Capture the cell that displays the provided text and extract its (x, y) central coordinate. 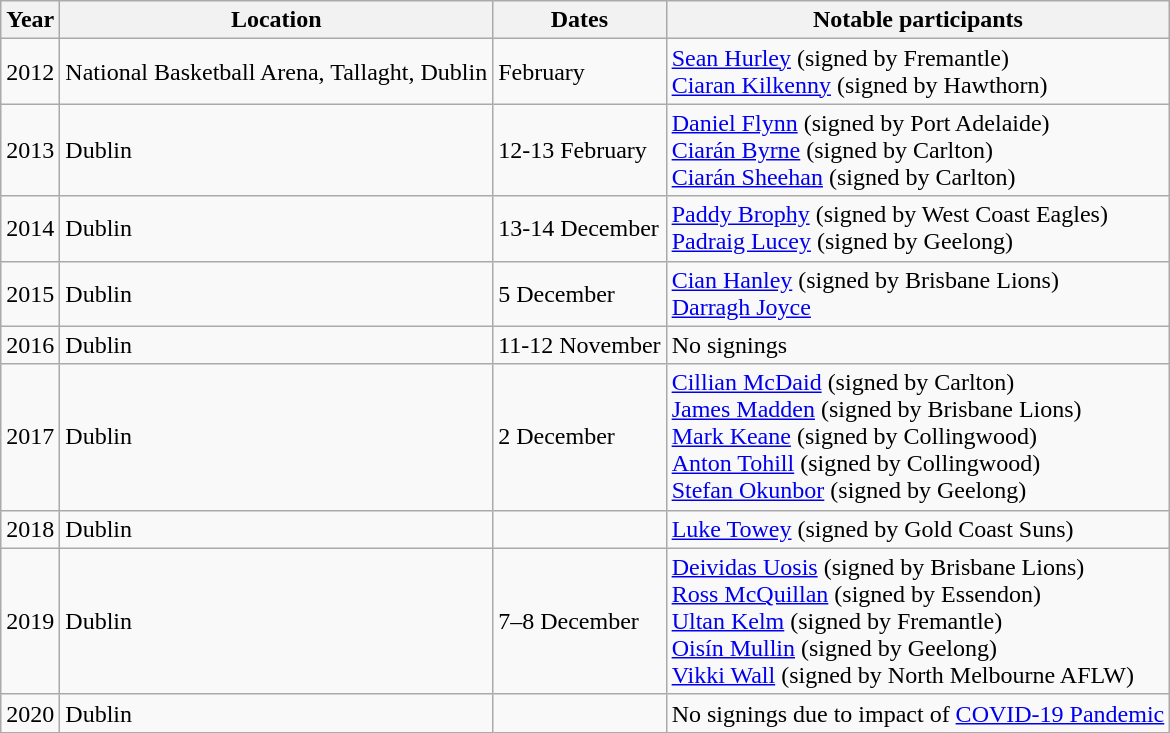
2020 (30, 713)
2019 (30, 621)
Cian Hanley (signed by Brisbane Lions)Darragh Joyce (918, 294)
2016 (30, 345)
Luke Towey (signed by Gold Coast Suns) (918, 529)
No signings due to impact of COVID-19 Pandemic (918, 713)
Year (30, 20)
No signings (918, 345)
12-13 February (580, 150)
2018 (30, 529)
National Basketball Arena, Tallaght, Dublin (276, 72)
Paddy Brophy (signed by West Coast Eagles)Padraig Lucey (signed by Geelong) (918, 228)
2013 (30, 150)
February (580, 72)
Sean Hurley (signed by Fremantle)Ciaran Kilkenny (signed by Hawthorn) (918, 72)
2 December (580, 437)
2017 (30, 437)
Dates (580, 20)
Notable participants (918, 20)
7–8 December (580, 621)
2015 (30, 294)
11-12 November (580, 345)
13-14 December (580, 228)
Daniel Flynn (signed by Port Adelaide)Ciarán Byrne (signed by Carlton)Ciarán Sheehan (signed by Carlton) (918, 150)
5 December (580, 294)
2012 (30, 72)
Location (276, 20)
2014 (30, 228)
